Capture the cell that displays the provided text and extract its [X, Y] central coordinate. 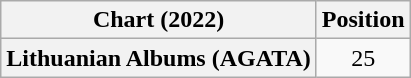
Lithuanian Albums (AGATA) [159, 58]
Position [363, 20]
Chart (2022) [159, 20]
25 [363, 58]
